Identify which cell holds the provided text, then report its [x, y] central coordinate. 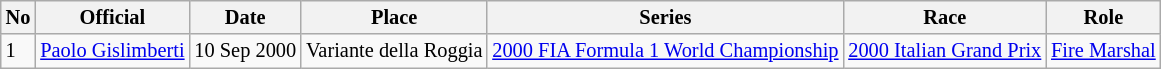
Fire Marshal [1103, 51]
Role [1103, 17]
No [18, 17]
Paolo Gislimberti [112, 51]
Official [112, 17]
10 Sep 2000 [245, 51]
2000 Italian Grand Prix [944, 51]
Place [394, 17]
Series [665, 17]
Variante della Roggia [394, 51]
1 [18, 51]
Date [245, 17]
Race [944, 17]
2000 FIA Formula 1 World Championship [665, 51]
